Pinpoint the cell where the given text exists, returning its (x, y) midpoint coordinate. 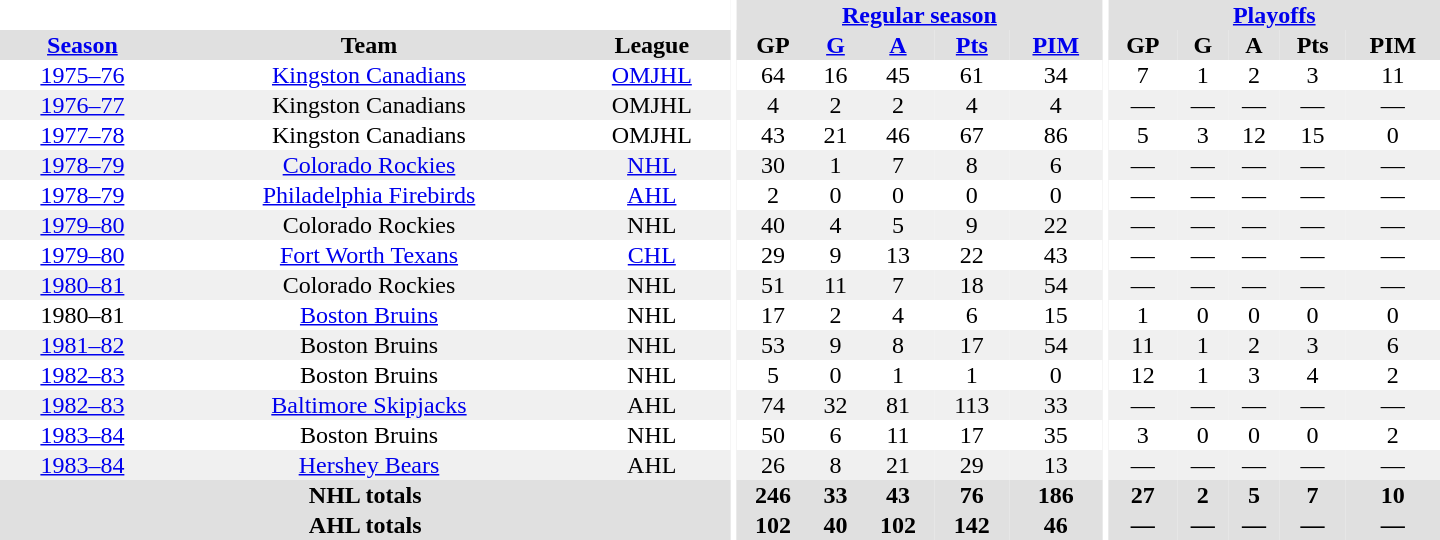
74 (773, 405)
27 (1142, 495)
Team (369, 45)
1975–76 (82, 75)
246 (773, 495)
Philadelphia Firebirds (369, 195)
113 (972, 405)
32 (836, 405)
1976–77 (82, 105)
51 (773, 285)
NHL totals (365, 495)
16 (836, 75)
61 (972, 75)
1977–78 (82, 135)
67 (972, 135)
26 (773, 465)
35 (1056, 435)
53 (773, 345)
50 (773, 435)
10 (1393, 495)
142 (972, 525)
34 (1056, 75)
86 (1056, 135)
45 (898, 75)
Season (82, 45)
76 (972, 495)
186 (1056, 495)
30 (773, 165)
64 (773, 75)
18 (972, 285)
81 (898, 405)
Fort Worth Texans (369, 255)
Baltimore Skipjacks (369, 405)
Regular season (920, 15)
Playoffs (1274, 15)
CHL (652, 255)
1981–82 (82, 345)
League (652, 45)
AHL totals (365, 525)
Hershey Bears (369, 465)
